Locate the cell with the specified text and output its (X, Y) center coordinate. 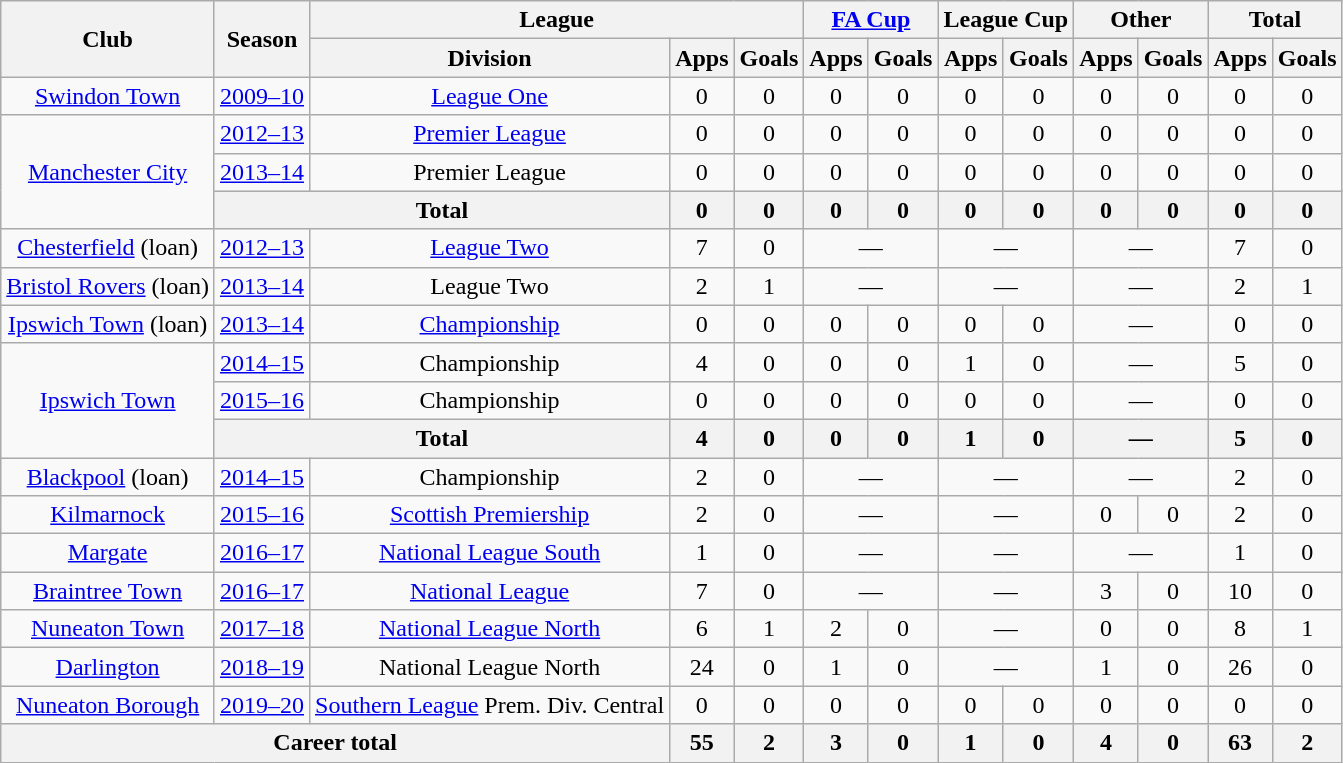
Nuneaton Borough (108, 705)
League Cup (1006, 20)
24 (702, 667)
Scottish Premiership (490, 515)
National League (490, 591)
League (557, 20)
63 (1240, 743)
Bristol Rovers (loan) (108, 286)
Nuneaton Town (108, 629)
Southern League Prem. Div. Central (490, 705)
Division (490, 58)
Chesterfield (loan) (108, 248)
Season (262, 39)
26 (1240, 667)
Braintree Town (108, 591)
Career total (336, 743)
Darlington (108, 667)
Ipswich Town (loan) (108, 324)
League One (490, 96)
6 (702, 629)
2017–18 (262, 629)
55 (702, 743)
Ipswich Town (108, 400)
Club (108, 39)
Kilmarnock (108, 515)
Blackpool (loan) (108, 477)
8 (1240, 629)
National League South (490, 553)
2009–10 (262, 96)
Manchester City (108, 172)
2019–20 (262, 705)
2018–19 (262, 667)
Margate (108, 553)
FA Cup (871, 20)
10 (1240, 591)
Swindon Town (108, 96)
Other (1141, 20)
